Locate the cell with the specified text and output its (X, Y) center coordinate. 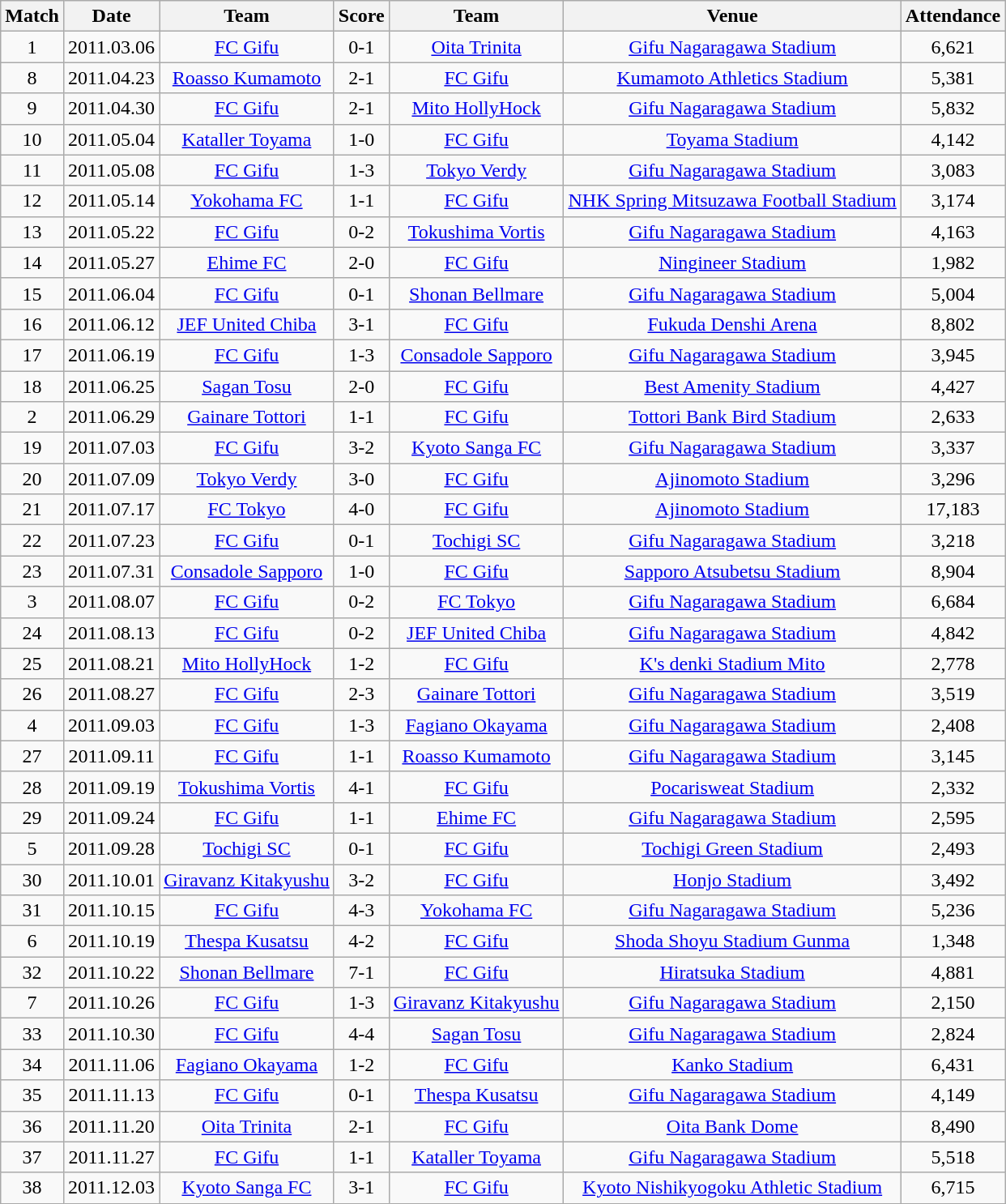
1,982 (953, 263)
23 (32, 571)
3,174 (953, 201)
2011.04.23 (111, 78)
2011.09.28 (111, 848)
7 (32, 1003)
4-3 (361, 911)
2011.12.03 (111, 1188)
19 (32, 448)
32 (32, 972)
6,621 (953, 47)
2011.06.12 (111, 324)
8,802 (953, 324)
2011.04.30 (111, 109)
3,145 (953, 756)
8,904 (953, 571)
25 (32, 664)
2011.09.24 (111, 818)
2011.09.03 (111, 725)
Match (32, 16)
2011.05.27 (111, 263)
2011.08.13 (111, 633)
2011.10.15 (111, 911)
Honjo Stadium (732, 879)
2011.09.11 (111, 756)
2011.03.06 (111, 47)
2011.08.07 (111, 602)
Date (111, 16)
Best Amenity Stadium (732, 386)
2011.05.04 (111, 139)
2,493 (953, 848)
36 (32, 1126)
5,381 (953, 78)
24 (32, 633)
34 (32, 1065)
2011.06.29 (111, 417)
2011.10.30 (111, 1034)
4,427 (953, 386)
2011.10.22 (111, 972)
18 (32, 386)
Sapporo Atsubetsu Stadium (732, 571)
3,492 (953, 879)
2,408 (953, 725)
4,842 (953, 633)
2011.07.31 (111, 571)
6 (32, 941)
7-1 (361, 972)
5,518 (953, 1157)
4,881 (953, 972)
26 (32, 694)
2011.06.19 (111, 355)
8,490 (953, 1126)
3,519 (953, 694)
Shoda Shoyu Stadium Gunma (732, 941)
2011.11.13 (111, 1095)
12 (32, 201)
Hiratsuka Stadium (732, 972)
5,832 (953, 109)
35 (32, 1095)
21 (32, 510)
13 (32, 232)
3,945 (953, 355)
14 (32, 263)
2011.05.08 (111, 170)
Toyama Stadium (732, 139)
6,684 (953, 602)
2,633 (953, 417)
28 (32, 787)
5,236 (953, 911)
2011.10.19 (111, 941)
31 (32, 911)
3,337 (953, 448)
NHK Spring Mitsuzawa Football Stadium (732, 201)
3,296 (953, 479)
Kanko Stadium (732, 1065)
4 (32, 725)
2011.05.14 (111, 201)
2011.10.26 (111, 1003)
4-0 (361, 510)
2011.07.17 (111, 510)
3,218 (953, 540)
K's denki Stadium Mito (732, 664)
2011.06.25 (111, 386)
2011.08.27 (111, 694)
Tochigi Green Stadium (732, 848)
2,332 (953, 787)
Pocarisweat Stadium (732, 787)
2011.11.06 (111, 1065)
1 (32, 47)
2011.11.20 (111, 1126)
5,004 (953, 293)
37 (32, 1157)
2011.10.01 (111, 879)
2,595 (953, 818)
10 (32, 139)
Ningineer Stadium (732, 263)
2011.11.27 (111, 1157)
Attendance (953, 16)
Score (361, 16)
2011.07.23 (111, 540)
2011.07.09 (111, 479)
15 (32, 293)
2011.05.22 (111, 232)
2011.07.03 (111, 448)
4-2 (361, 941)
16 (32, 324)
20 (32, 479)
3-0 (361, 479)
4-1 (361, 787)
Tottori Bank Bird Stadium (732, 417)
29 (32, 818)
30 (32, 879)
2011.09.19 (111, 787)
8 (32, 78)
6,431 (953, 1065)
2-3 (361, 694)
11 (32, 170)
4,142 (953, 139)
27 (32, 756)
2,824 (953, 1034)
Oita Bank Dome (732, 1126)
3 (32, 602)
38 (32, 1188)
3,083 (953, 170)
4,149 (953, 1095)
Venue (732, 16)
Fukuda Denshi Arena (732, 324)
2011.06.04 (111, 293)
4-4 (361, 1034)
9 (32, 109)
22 (32, 540)
1,348 (953, 941)
17,183 (953, 510)
2,778 (953, 664)
Kyoto Nishikyogoku Athletic Stadium (732, 1188)
5 (32, 848)
2,150 (953, 1003)
2 (32, 417)
33 (32, 1034)
4,163 (953, 232)
Kumamoto Athletics Stadium (732, 78)
6,715 (953, 1188)
17 (32, 355)
2011.08.21 (111, 664)
